Return the (X, Y) coordinate for the center point of the cell that contains the specified text.  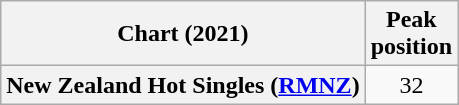
Peakposition (411, 34)
New Zealand Hot Singles (RMNZ) (183, 85)
32 (411, 85)
Chart (2021) (183, 34)
